Return [X, Y] of the center of cell containing provided text 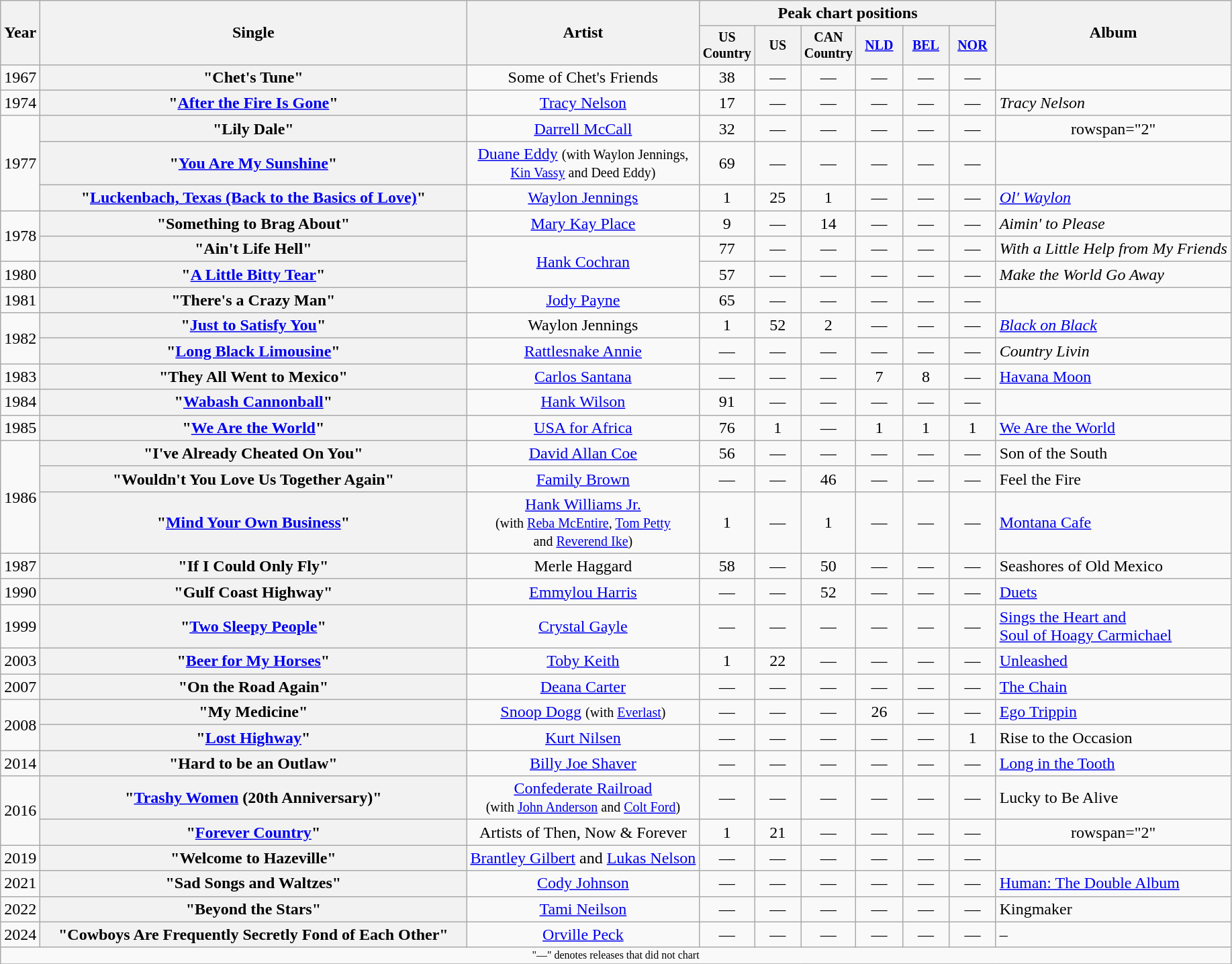
"Wouldn't You Love Us Together Again" [254, 479]
46 [828, 479]
– [1113, 934]
Year [20, 33]
Country Livin [1113, 351]
"Two Sleepy People" [254, 626]
1982 [20, 338]
Peak chart positions [847, 13]
Make the World Go Away [1113, 275]
NLD [880, 46]
2007 [20, 687]
1974 [20, 103]
1967 [20, 77]
Duets [1113, 591]
Human: The Double Album [1113, 883]
CAN Country [828, 46]
76 [727, 428]
Long in the Tooth [1113, 763]
"A Little Bitty Tear" [254, 275]
1983 [20, 377]
38 [727, 77]
2 [828, 326]
Hank Williams Jr.(with Reba McEntire, Tom Pettyand Reverend Ike) [583, 522]
58 [727, 566]
"Trashy Women (20th Anniversary)" [254, 798]
Snoop Dogg (with Everlast) [583, 712]
"Mind Your Own Business" [254, 522]
"We Are the World" [254, 428]
69 [727, 162]
"Luckenbach, Texas (Back to the Basics of Love)" [254, 198]
"I've Already Cheated On You" [254, 453]
1990 [20, 591]
Aimin' to Please [1113, 224]
77 [727, 249]
50 [828, 566]
Deana Carter [583, 687]
"My Medicine" [254, 712]
1986 [20, 497]
Album [1113, 33]
8 [925, 377]
Mary Kay Place [583, 224]
"Ain't Life Hell" [254, 249]
91 [727, 402]
"—" denotes releases that did not chart [616, 955]
"Beyond the Stars" [254, 909]
NOR [972, 46]
2014 [20, 763]
US Country [727, 46]
Orville Peck [583, 934]
Carlos Santana [583, 377]
Family Brown [583, 479]
Cody Johnson [583, 883]
"Hard to be an Outlaw" [254, 763]
9 [727, 224]
US [777, 46]
2022 [20, 909]
1981 [20, 300]
We Are the World [1113, 428]
"Lost Highway" [254, 738]
Tami Neilson [583, 909]
Jody Payne [583, 300]
Feel the Fire [1113, 479]
2024 [20, 934]
BEL [925, 46]
Havana Moon [1113, 377]
Montana Cafe [1113, 522]
"Chet's Tune" [254, 77]
1985 [20, 428]
Emmylou Harris [583, 591]
Billy Joe Shaver [583, 763]
Toby Keith [583, 661]
"On the Road Again" [254, 687]
Rattlesnake Annie [583, 351]
Unleashed [1113, 661]
Hank Wilson [583, 402]
1978 [20, 236]
32 [727, 128]
Sings the Heart andSoul of Hoagy Carmichael [1113, 626]
Rise to the Occasion [1113, 738]
"Lily Dale" [254, 128]
1987 [20, 566]
With a Little Help from My Friends [1113, 249]
Kingmaker [1113, 909]
2016 [20, 811]
Merle Haggard [583, 566]
2021 [20, 883]
"There's a Crazy Man" [254, 300]
Duane Eddy (with Waylon Jennings, Kin Vassy and Deed Eddy) [583, 162]
"Just to Satisfy You" [254, 326]
Single [254, 33]
Some of Chet's Friends [583, 77]
21 [777, 832]
Son of the South [1113, 453]
"Gulf Coast Highway" [254, 591]
Brantley Gilbert and Lukas Nelson [583, 858]
"You Are My Sunshine" [254, 162]
2008 [20, 725]
Artist [583, 33]
"Beer for My Horses" [254, 661]
22 [777, 661]
Hank Cochran [583, 262]
"If I Could Only Fly" [254, 566]
Darrell McCall [583, 128]
"Wabash Cannonball" [254, 402]
56 [727, 453]
"Cowboys Are Frequently Secretly Fond of Each Other" [254, 934]
Lucky to Be Alive [1113, 798]
Confederate Railroad(with John Anderson and Colt Ford) [583, 798]
65 [727, 300]
57 [727, 275]
Ol' Waylon [1113, 198]
Crystal Gayle [583, 626]
"Something to Brag About" [254, 224]
2003 [20, 661]
"They All Went to Mexico" [254, 377]
"Sad Songs and Waltzes" [254, 883]
The Chain [1113, 687]
1984 [20, 402]
1977 [20, 162]
Kurt Nilsen [583, 738]
26 [880, 712]
Artists of Then, Now & Forever [583, 832]
Black on Black [1113, 326]
1980 [20, 275]
14 [828, 224]
USA for Africa [583, 428]
Seashores of Old Mexico [1113, 566]
"After the Fire Is Gone" [254, 103]
7 [880, 377]
17 [727, 103]
"Forever Country" [254, 832]
David Allan Coe [583, 453]
1999 [20, 626]
"Long Black Limousine" [254, 351]
2019 [20, 858]
25 [777, 198]
Ego Trippin [1113, 712]
"Welcome to Hazeville" [254, 858]
